Output the [x, y] coordinate of the center of the cell containing the given text.  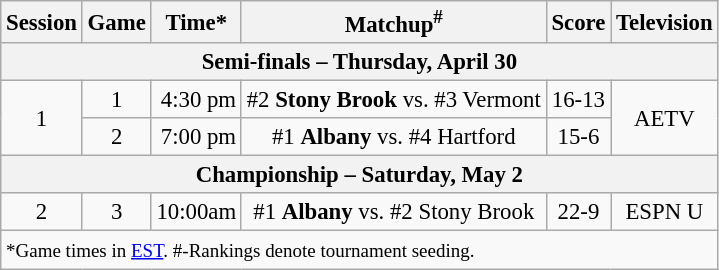
Score [578, 22]
AETV [664, 118]
16-13 [578, 100]
#2 Stony Brook vs. #3 Vermont [394, 100]
#1 Albany vs. #4 Hartford [394, 137]
Session [42, 22]
Semi-finals – Thursday, April 30 [360, 62]
Championship – Saturday, May 2 [360, 175]
Game [116, 22]
15-6 [578, 137]
4:30 pm [196, 100]
Matchup# [394, 22]
ESPN U [664, 213]
Television [664, 22]
*Game times in EST. #-Rankings denote tournament seeding. [360, 250]
10:00am [196, 213]
Time* [196, 22]
7:00 pm [196, 137]
22-9 [578, 213]
3 [116, 213]
#1 Albany vs. #2 Stony Brook [394, 213]
